Capture the cell that displays the provided text and extract its [x, y] central coordinate. 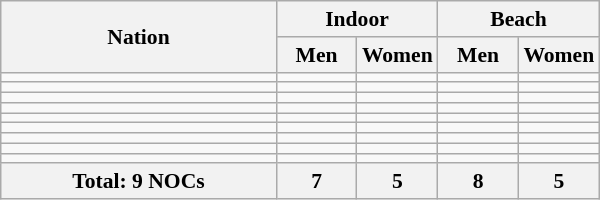
7 [316, 182]
8 [478, 182]
Nation [138, 36]
Indoor [357, 19]
Beach [519, 19]
Total: 9 NOCs [138, 182]
